Extract the [x, y] coordinate from the center of the cell holding the provided text.  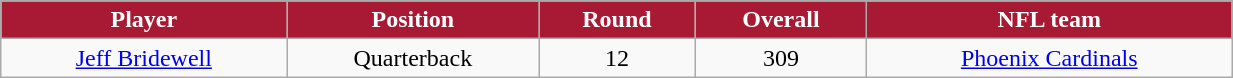
Quarterback [413, 58]
Round [617, 20]
Player [144, 20]
Phoenix Cardinals [1050, 58]
12 [617, 58]
Position [413, 20]
Overall [781, 20]
309 [781, 58]
Jeff Bridewell [144, 58]
NFL team [1050, 20]
